Find where the given text appears and provide that cell's center as (X, Y) coordinate. 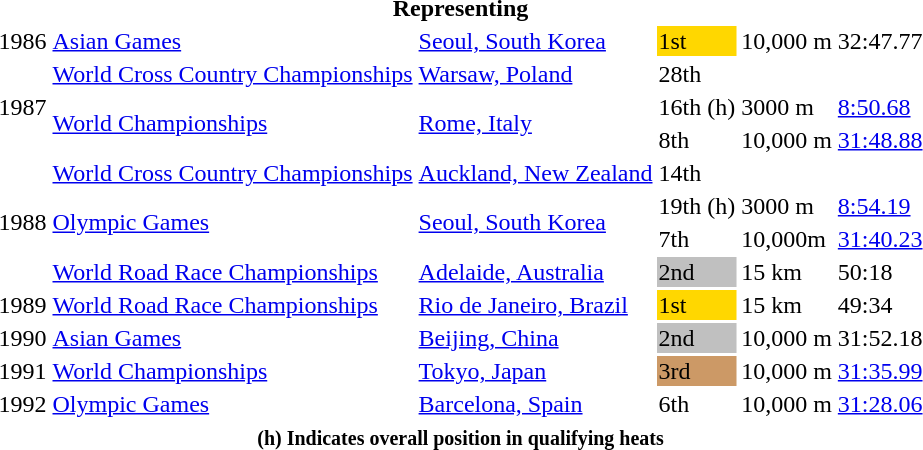
Beijing, China (536, 338)
Warsaw, Poland (536, 74)
Barcelona, Spain (536, 404)
19th (h) (697, 206)
8th (697, 140)
28th (697, 74)
Auckland, New Zealand (536, 173)
16th (h) (697, 107)
10,000m (787, 239)
3rd (697, 371)
14th (697, 173)
Tokyo, Japan (536, 371)
Rio de Janeiro, Brazil (536, 305)
7th (697, 239)
Rome, Italy (536, 124)
Adelaide, Australia (536, 272)
6th (697, 404)
